Identify which cell holds the provided text, then report its [X, Y] central coordinate. 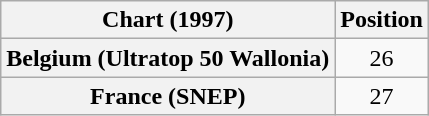
26 [382, 58]
Belgium (Ultratop 50 Wallonia) [168, 58]
France (SNEP) [168, 96]
Position [382, 20]
27 [382, 96]
Chart (1997) [168, 20]
